From the cell containing the given text, extract its center point as (x, y) coordinate. 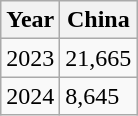
21,665 (98, 58)
China (98, 20)
2024 (30, 96)
8,645 (98, 96)
2023 (30, 58)
Year (30, 20)
